Detect which cell encompasses the target text, then output its [X, Y] center coordinate. 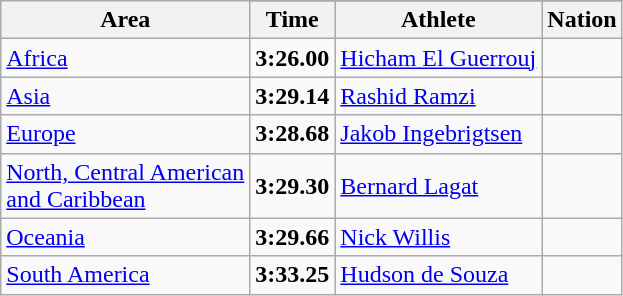
3:26.00 [292, 58]
South America [126, 275]
North, Central American and Caribbean [126, 186]
3:33.25 [292, 275]
Nick Willis [438, 237]
Hicham El Guerrouj [438, 58]
Area [126, 20]
Europe [126, 134]
Hudson de Souza [438, 275]
3:29.66 [292, 237]
Asia [126, 96]
3:29.30 [292, 186]
Bernard Lagat [438, 186]
Rashid Ramzi [438, 96]
Africa [126, 58]
Oceania [126, 237]
3:28.68 [292, 134]
Athlete [438, 20]
Jakob Ingebrigtsen [438, 134]
Nation [582, 20]
3:29.14 [292, 96]
Time [292, 20]
